Pinpoint the cell where the given text exists, returning its [x, y] midpoint coordinate. 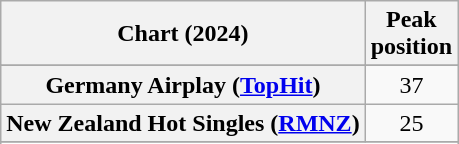
Germany Airplay (TopHit) [183, 85]
Chart (2024) [183, 34]
New Zealand Hot Singles (RMNZ) [183, 123]
25 [411, 123]
Peak position [411, 34]
37 [411, 85]
